From the cell containing the given text, extract its center point as [x, y] coordinate. 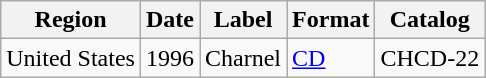
CHCD-22 [430, 58]
Date [170, 20]
Format [331, 20]
Label [244, 20]
Catalog [430, 20]
CD [331, 58]
United States [71, 58]
Charnel [244, 58]
Region [71, 20]
1996 [170, 58]
